Output the [x, y] coordinate of the center of the cell containing the given text.  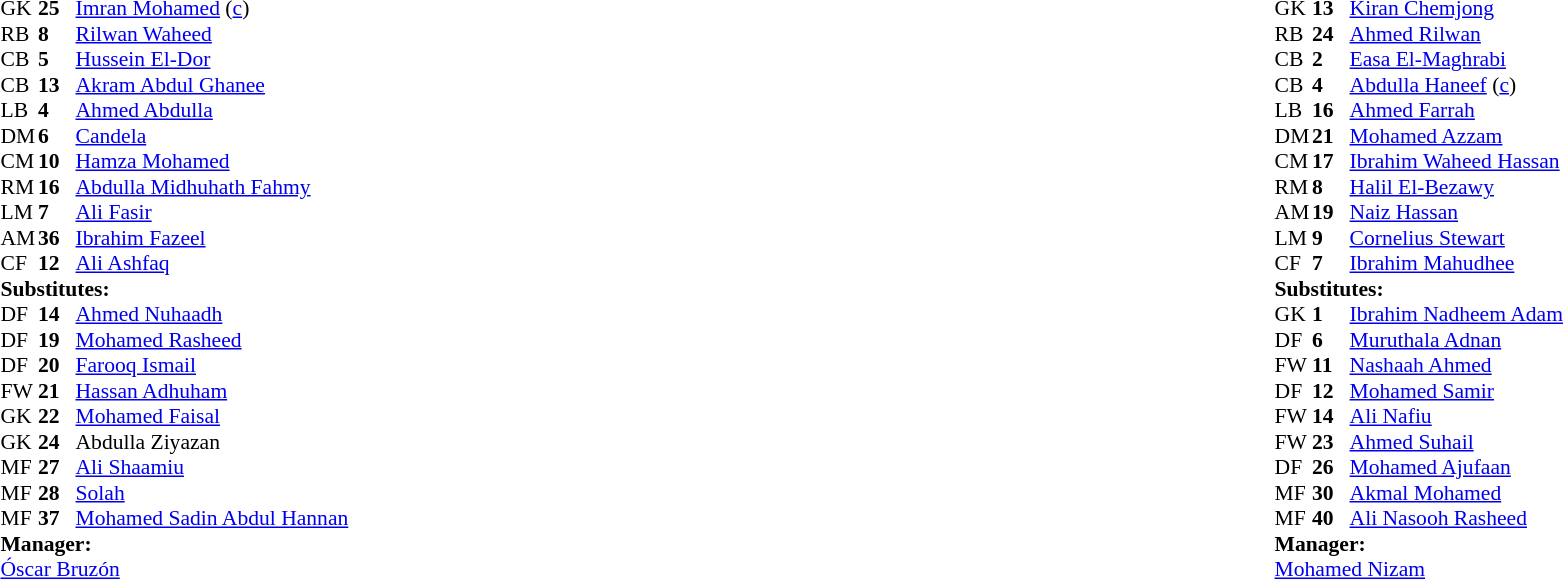
Candela [212, 136]
Abdulla Haneef (c) [1456, 85]
Cornelius Stewart [1456, 238]
9 [1331, 238]
Rilwan Waheed [212, 34]
1 [1331, 315]
11 [1331, 365]
5 [57, 59]
Ahmed Farrah [1456, 111]
Hamza Mohamed [212, 161]
Abdulla Ziyazan [212, 442]
Muruthala Adnan [1456, 340]
13 [57, 85]
10 [57, 161]
Farooq Ismail [212, 365]
20 [57, 365]
37 [57, 519]
Ibrahim Waheed Hassan [1456, 161]
Ali Fasir [212, 213]
Ibrahim Nadheem Adam [1456, 315]
Ahmed Rilwan [1456, 34]
Mohamed Faisal [212, 417]
28 [57, 493]
Mohamed Ajufaan [1456, 467]
27 [57, 467]
Ahmed Suhail [1456, 442]
Ali Ashfaq [212, 263]
Ali Nafiu [1456, 417]
Ahmed Abdulla [212, 111]
Nashaah Ahmed [1456, 365]
Ibrahim Fazeel [212, 238]
2 [1331, 59]
Mohamed Rasheed [212, 340]
40 [1331, 519]
Easa El-Maghrabi [1456, 59]
Mohamed Samir [1456, 391]
Akram Abdul Ghanee [212, 85]
Ali Nasooh Rasheed [1456, 519]
Mohamed Azzam [1456, 136]
36 [57, 238]
Mohamed Sadin Abdul Hannan [212, 519]
30 [1331, 493]
Halil El-Bezawy [1456, 187]
23 [1331, 442]
22 [57, 417]
Solah [212, 493]
Hassan Adhuham [212, 391]
Hussein El-Dor [212, 59]
Ali Shaamiu [212, 467]
17 [1331, 161]
Ahmed Nuhaadh [212, 315]
26 [1331, 467]
Ibrahim Mahudhee [1456, 263]
Abdulla Midhuhath Fahmy [212, 187]
Naiz Hassan [1456, 213]
Akmal Mohamed [1456, 493]
